From the cell containing the given text, extract its center point as [X, Y] coordinate. 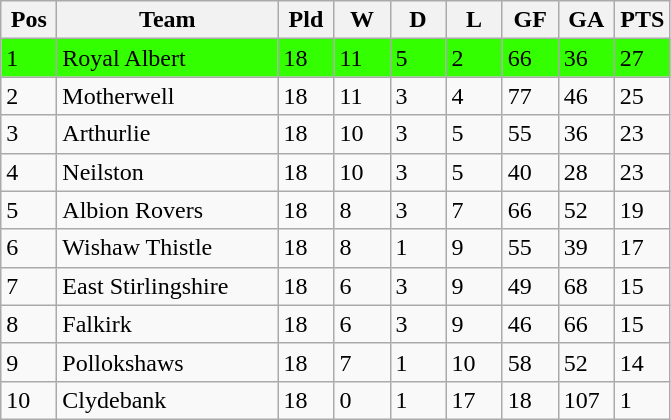
Pos [29, 20]
Team [168, 20]
Albion Rovers [168, 210]
14 [642, 362]
Arthurlie [168, 134]
40 [530, 172]
28 [586, 172]
Pollokshaws [168, 362]
107 [586, 400]
58 [530, 362]
25 [642, 96]
GA [586, 20]
Wishaw Thistle [168, 248]
D [418, 20]
East Stirlingshire [168, 286]
49 [530, 286]
39 [586, 248]
68 [586, 286]
77 [530, 96]
GF [530, 20]
W [362, 20]
Clydebank [168, 400]
Falkirk [168, 324]
PTS [642, 20]
L [474, 20]
Royal Albert [168, 58]
27 [642, 58]
Pld [306, 20]
Neilston [168, 172]
19 [642, 210]
0 [362, 400]
Motherwell [168, 96]
